Scan for the cell matching the given text and deliver its (X, Y) coordinate at center. 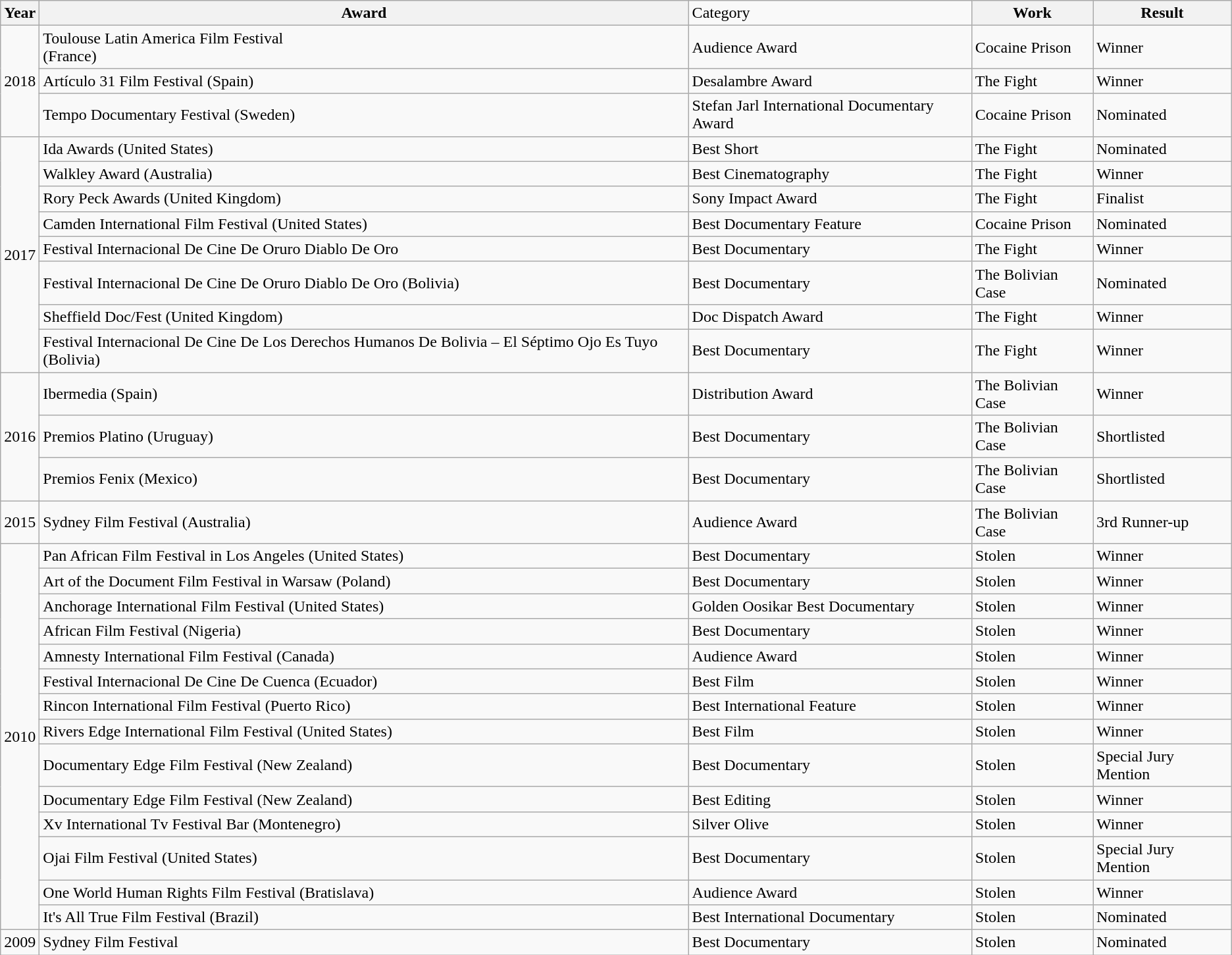
Distribution Award (830, 394)
Festival Internacional De Cine De Los Derechos Humanos De Bolivia – El Séptimo Ojo Es Tuyo (Bolivia) (364, 350)
Ibermedia (Spain) (364, 394)
2015 (20, 523)
2010 (20, 737)
Ojai Film Festival (United States) (364, 858)
Golden Oosikar Best Documentary (830, 606)
Stefan Jarl International Documentary Award (830, 115)
Sydney Film Festival (364, 942)
Sydney Film Festival (Australia) (364, 523)
Xv International Tv Festival Bar (Montenegro) (364, 824)
2009 (20, 942)
Premios Platino (Uruguay) (364, 437)
Pan African Film Festival in Los Angeles (United States) (364, 556)
Rincon International Film Festival (Puerto Rico) (364, 706)
Award (364, 13)
Year (20, 13)
2016 (20, 437)
Silver Olive (830, 824)
African Film Festival (Nigeria) (364, 631)
2018 (20, 81)
One World Human Rights Film Festival (Bratislava) (364, 892)
Best Documentary Feature (830, 224)
3rd Runner-up (1162, 523)
Festival Internacional De Cine De Oruro Diablo De Oro (364, 249)
Finalist (1162, 199)
It's All True Film Festival (Brazil) (364, 917)
Festival Internacional De Cine De Oruro Diablo De Oro (Bolivia) (364, 283)
Result (1162, 13)
Best Cinematography (830, 174)
Rory Peck Awards (United Kingdom) (364, 199)
Category (830, 13)
Premios Fenix (Mexico) (364, 479)
Anchorage International Film Festival (United States) (364, 606)
Sony Impact Award (830, 199)
Best Editing (830, 799)
Toulouse Latin America Film Festival(France) (364, 47)
Camden International Film Festival (United States) (364, 224)
Doc Dispatch Award (830, 317)
Artículo 31 Film Festival (Spain) (364, 81)
Best Short (830, 149)
Art of the Document Film Festival in Warsaw (Poland) (364, 581)
Sheffield Doc/Fest (United Kingdom) (364, 317)
Desalambre Award (830, 81)
Rivers Edge International Film Festival (United States) (364, 731)
Best International Documentary (830, 917)
Best International Feature (830, 706)
Festival Internacional De Cine De Cuenca (Ecuador) (364, 681)
Tempo Documentary Festival (Sweden) (364, 115)
Ida Awards (United States) (364, 149)
Work (1032, 13)
Walkley Award (Australia) (364, 174)
2017 (20, 254)
Amnesty International Film Festival (Canada) (364, 656)
